Provide the (x, y) coordinate of the cell's center where the given text is located.  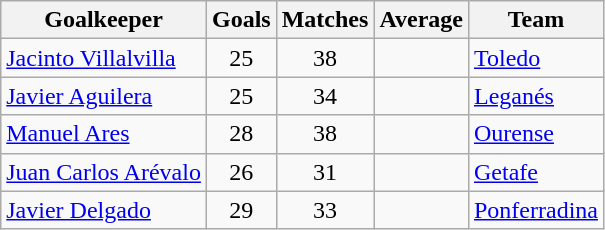
Jacinto Villalvilla (104, 58)
Average (422, 20)
Leganés (536, 96)
Juan Carlos Arévalo (104, 172)
Toledo (536, 58)
Manuel Ares (104, 134)
Javier Delgado (104, 210)
Ourense (536, 134)
Matches (325, 20)
26 (241, 172)
Team (536, 20)
Javier Aguilera (104, 96)
Ponferradina (536, 210)
Goalkeeper (104, 20)
28 (241, 134)
34 (325, 96)
33 (325, 210)
Getafe (536, 172)
Goals (241, 20)
31 (325, 172)
29 (241, 210)
